Identify which cell holds the provided text, then report its (x, y) central coordinate. 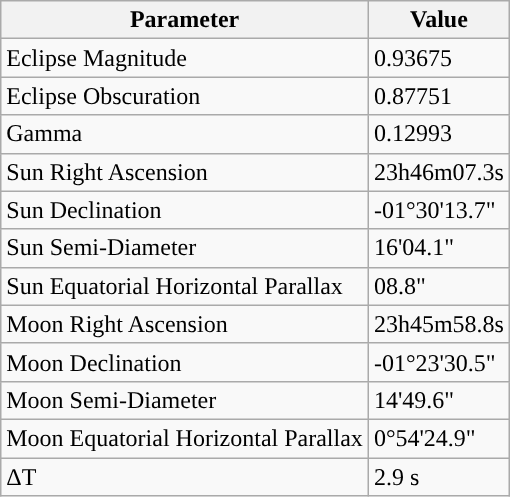
Value (438, 20)
14'49.6" (438, 400)
Sun Declination (185, 210)
Sun Semi-Diameter (185, 248)
Moon Semi-Diameter (185, 400)
-01°30'13.7" (438, 210)
23h46m07.3s (438, 172)
2.9 s (438, 477)
0°54'24.9" (438, 438)
Eclipse Magnitude (185, 58)
ΔT (185, 477)
0.12993 (438, 134)
Moon Equatorial Horizontal Parallax (185, 438)
-01°23'30.5" (438, 362)
Gamma (185, 134)
0.93675 (438, 58)
Sun Equatorial Horizontal Parallax (185, 286)
16'04.1" (438, 248)
Sun Right Ascension (185, 172)
Moon Right Ascension (185, 324)
08.8" (438, 286)
Eclipse Obscuration (185, 96)
23h45m58.8s (438, 324)
0.87751 (438, 96)
Parameter (185, 20)
Moon Declination (185, 362)
